Scan for the cell matching the given text and deliver its (x, y) coordinate at center. 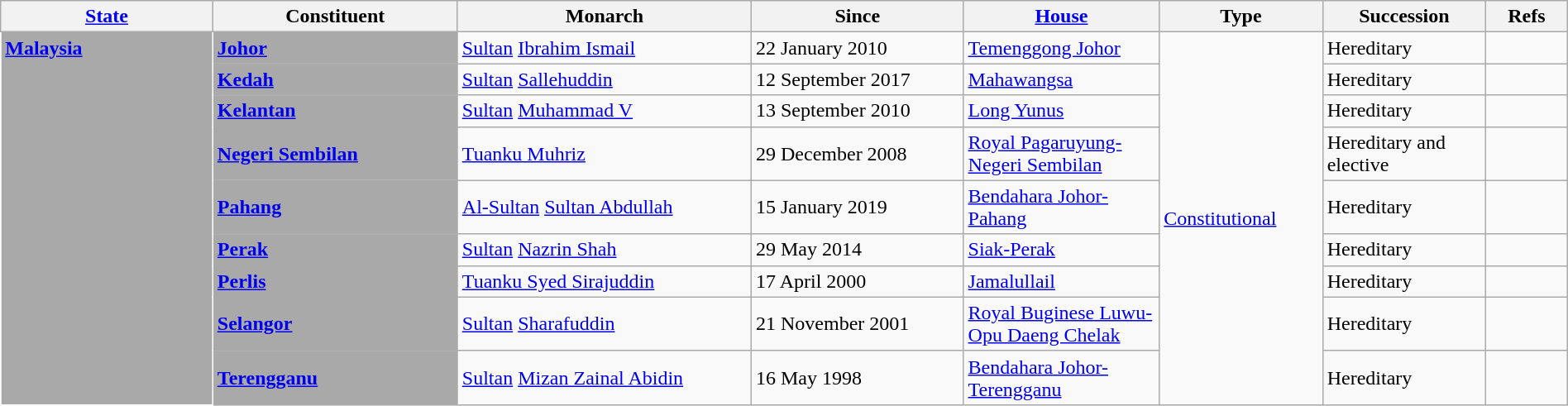
13 September 2010 (857, 111)
Refs (1527, 17)
Sultan Nazrin Shah (604, 250)
Bendahara Johor-Pahang (1062, 207)
Sultan Sallehuddin (604, 79)
Terengganu (335, 377)
Negeri Sembilan (335, 154)
Sultan Sharafuddin (604, 324)
Royal Pagaruyung-Negeri Sembilan (1062, 154)
Johor (335, 48)
21 November 2001 (857, 324)
Royal Buginese Luwu-Opu Daeng Chelak (1062, 324)
Hereditary and elective (1404, 154)
Mahawangsa (1062, 79)
29 December 2008 (857, 154)
Temenggong Johor (1062, 48)
Sultan Mizan Zainal Abidin (604, 377)
Selangor (335, 324)
Sultan Muhammad V (604, 111)
Kedah (335, 79)
Type (1241, 17)
Al-Sultan Sultan Abdullah (604, 207)
16 May 1998 (857, 377)
Tuanku Syed Sirajuddin (604, 281)
12 September 2017 (857, 79)
Constituent (335, 17)
Jamalullail (1062, 281)
22 January 2010 (857, 48)
Kelantan (335, 111)
House (1062, 17)
Perlis (335, 281)
Since (857, 17)
Succession (1404, 17)
Siak-Perak (1062, 250)
29 May 2014 (857, 250)
Constitutional (1241, 218)
Malaysia (108, 218)
Sultan Ibrahim Ismail (604, 48)
Long Yunus (1062, 111)
17 April 2000 (857, 281)
Tuanku Muhriz (604, 154)
Perak (335, 250)
Pahang (335, 207)
15 January 2019 (857, 207)
State (108, 17)
Monarch (604, 17)
Bendahara Johor-Terengganu (1062, 377)
